Search for the cell housing the specified text and yield its [X, Y] center coordinate. 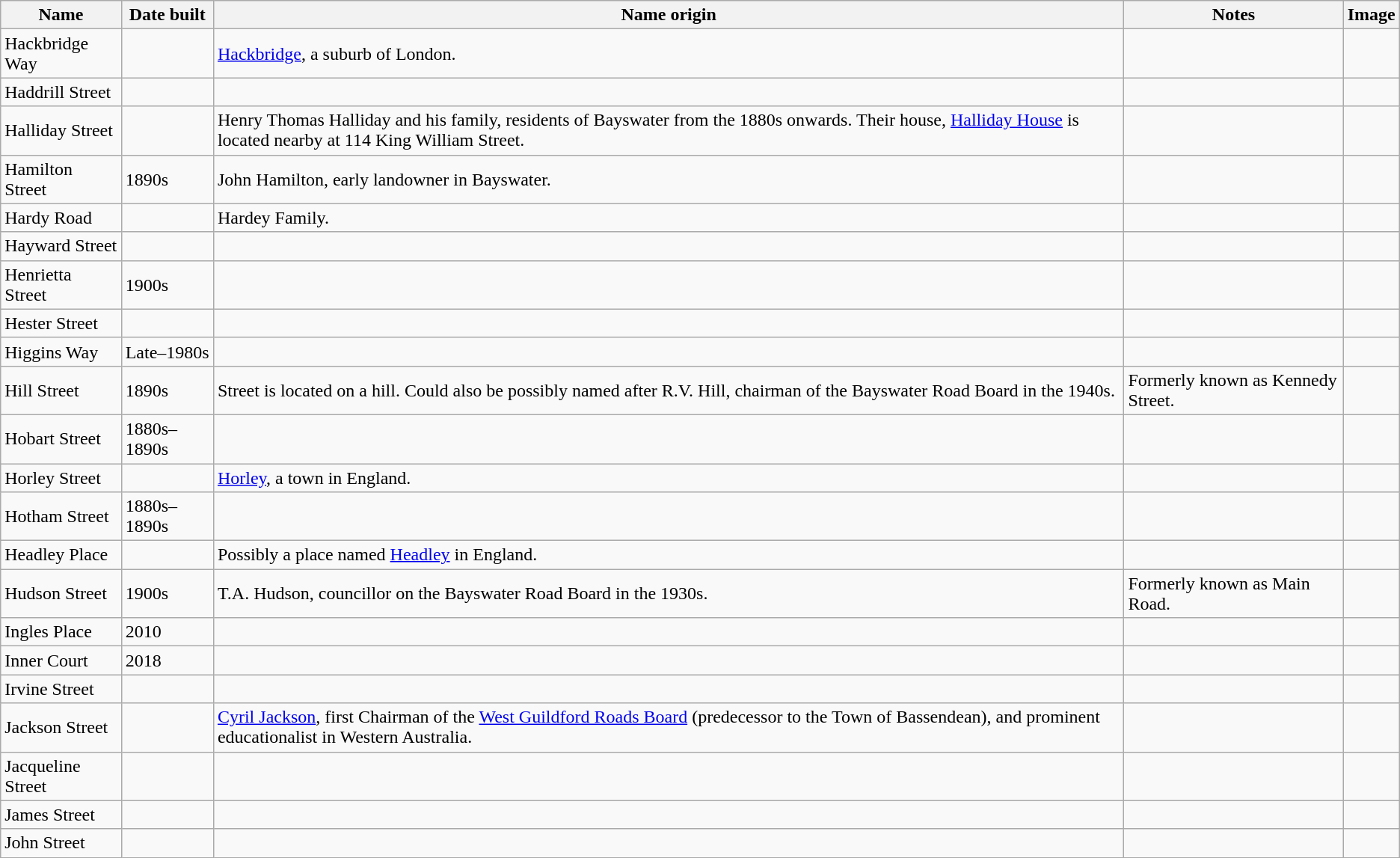
Henrietta Street [61, 284]
Formerly known as Kennedy Street. [1234, 390]
Headley Place [61, 555]
Hobart Street [61, 438]
Hardey Family. [669, 218]
Name origin [669, 15]
Hackbridge, a suburb of London. [669, 54]
Higgins Way [61, 352]
Date built [168, 15]
Haddrill Street [61, 92]
Hill Street [61, 390]
Horley, a town in England. [669, 478]
Inner Court [61, 661]
Street is located on a hill. Could also be possibly named after R.V. Hill, chairman of the Bayswater Road Board in the 1940s. [669, 390]
Name [61, 15]
Horley Street [61, 478]
John Street [61, 843]
Possibly a place named Headley in England. [669, 555]
Hayward Street [61, 246]
T.A. Hudson, councillor on the Bayswater Road Board in the 1930s. [669, 594]
Jacqueline Street [61, 776]
Notes [1234, 15]
Jackson Street [61, 727]
2010 [168, 632]
Hudson Street [61, 594]
Halliday Street [61, 130]
Hamilton Street [61, 180]
Late–1980s [168, 352]
Formerly known as Main Road. [1234, 594]
Ingles Place [61, 632]
2018 [168, 661]
John Hamilton, early landowner in Bayswater. [669, 180]
Hester Street [61, 323]
Hardy Road [61, 218]
James Street [61, 815]
Irvine Street [61, 689]
Image [1372, 15]
Hotham Street [61, 516]
Hackbridge Way [61, 54]
